Capture the cell that displays the provided text and extract its [x, y] central coordinate. 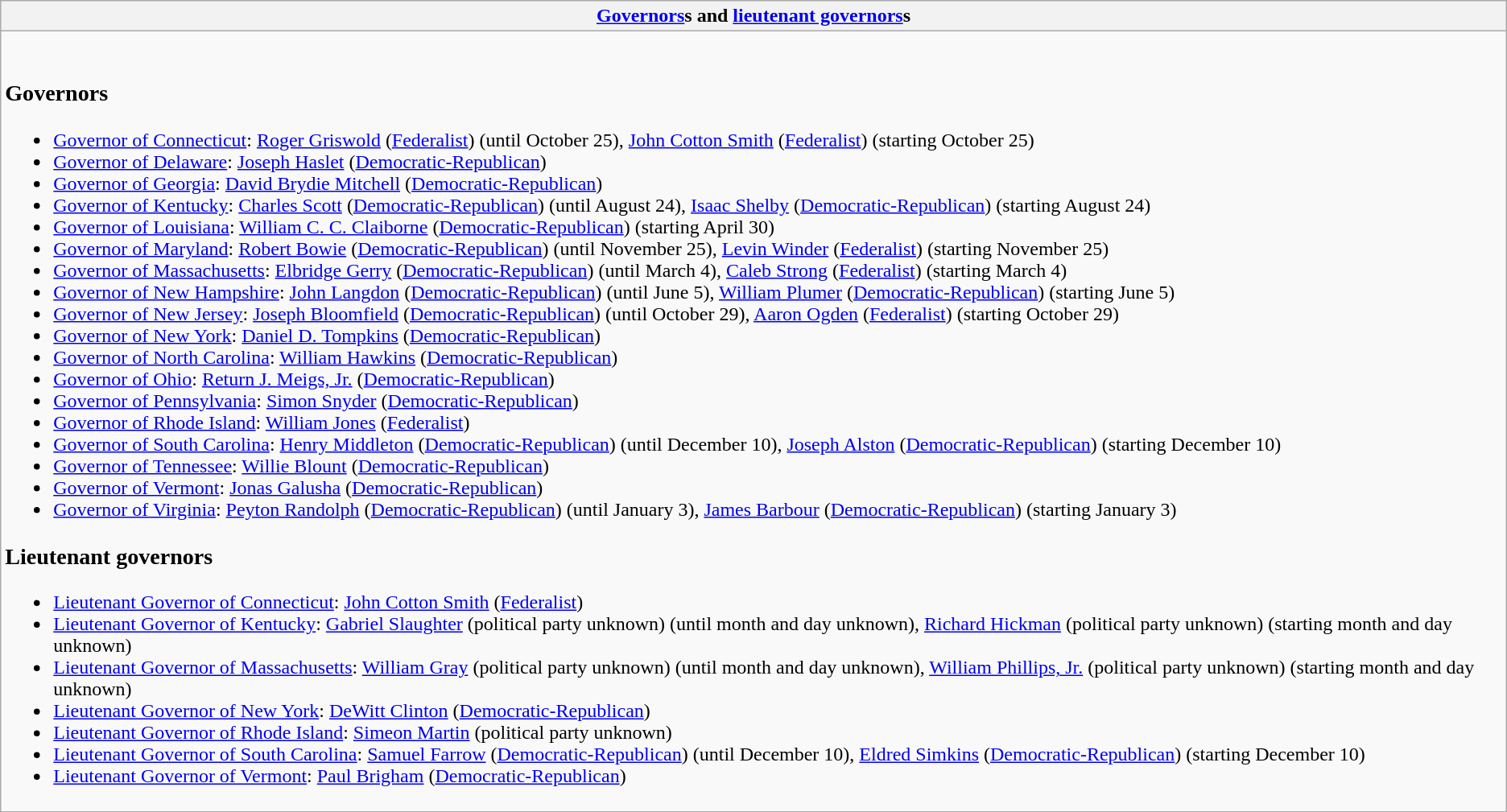
Governorss and lieutenant governorss [753, 16]
